Pinpoint the cell where the given text exists, returning its [X, Y] midpoint coordinate. 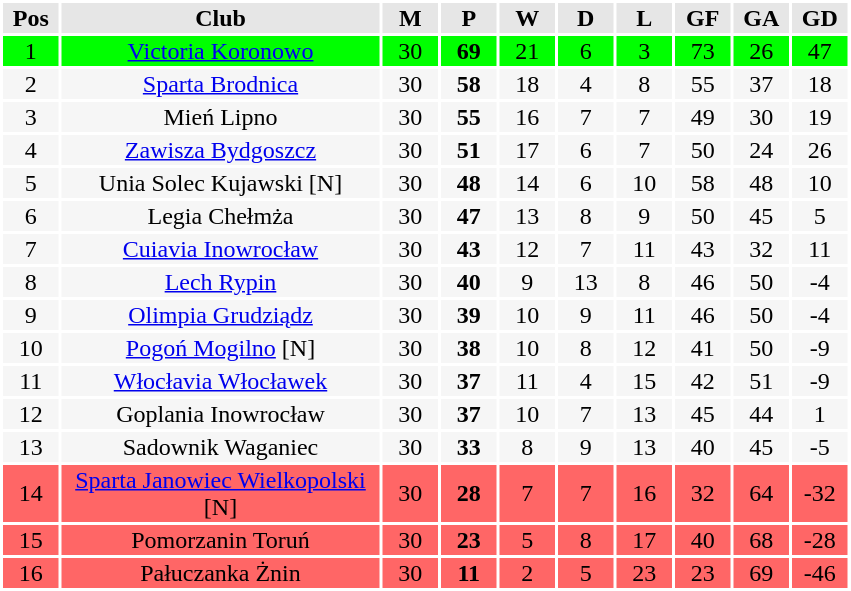
Pos [31, 18]
Pomorzanin Toruń [221, 540]
Włocłavia Włocławek [221, 381]
Cuiavia Inowrocław [221, 249]
D [586, 18]
Sparta Brodnica [221, 84]
Unia Solec Kujawski [N] [221, 183]
-32 [820, 494]
GA [762, 18]
-5 [820, 447]
Sadownik Waganiec [221, 447]
Olimpia Grudziądz [221, 315]
P [469, 18]
GD [820, 18]
L [644, 18]
68 [762, 540]
41 [703, 348]
Sparta Janowiec Wielkopolski [N] [221, 494]
28 [469, 494]
Goplania Inowrocław [221, 414]
39 [469, 315]
Lech Rypin [221, 282]
42 [703, 381]
GF [703, 18]
49 [703, 117]
38 [469, 348]
Pogoń Mogilno [N] [221, 348]
19 [820, 117]
21 [528, 51]
Victoria Koronowo [221, 51]
44 [762, 414]
Mień Lipno [221, 117]
M [410, 18]
24 [762, 150]
64 [762, 494]
Pałuczanka Żnin [221, 573]
73 [703, 51]
Club [221, 18]
33 [469, 447]
-28 [820, 540]
Zawisza Bydgoszcz [221, 150]
Legia Chełmża [221, 216]
-46 [820, 573]
W [528, 18]
